Extract the [x, y] coordinate from the center of the cell holding the provided text.  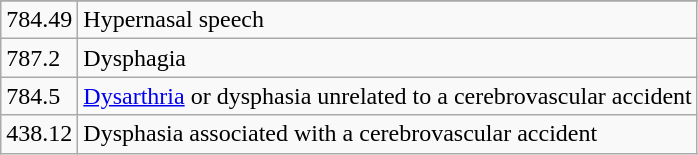
784.5 [40, 96]
438.12 [40, 134]
787.2 [40, 58]
Hypernasal speech [388, 20]
784.49 [40, 20]
Dysarthria or dysphasia unrelated to a cerebrovascular accident [388, 96]
Dysphasia associated with a cerebrovascular accident [388, 134]
Dysphagia [388, 58]
